Provide the (x, y) coordinate of the cell's center where the given text is located.  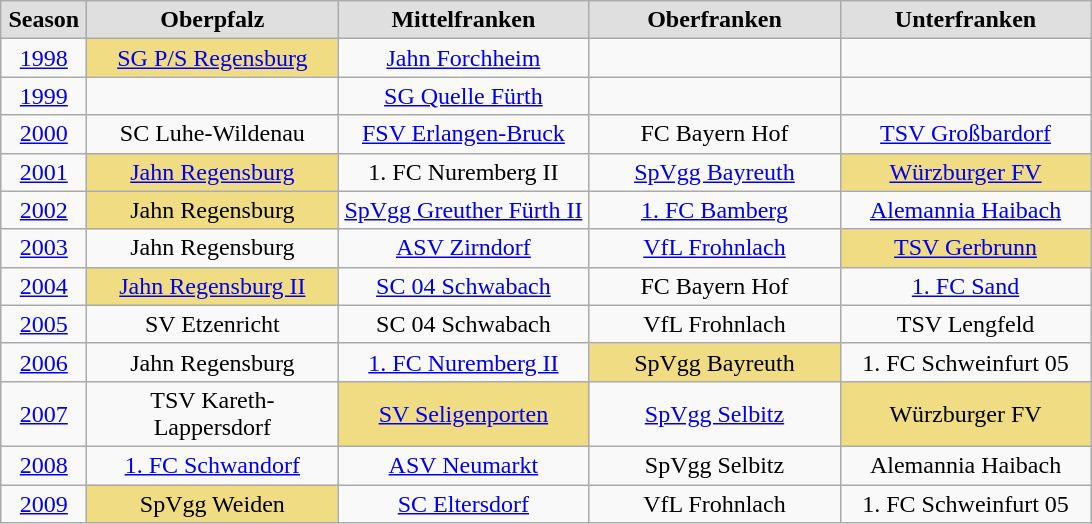
1. FC Bamberg (714, 210)
1. FC Schwandorf (212, 465)
2006 (44, 362)
Jahn Regensburg II (212, 286)
Unterfranken (966, 20)
2007 (44, 414)
SC Eltersdorf (464, 503)
2008 (44, 465)
SV Etzenricht (212, 324)
Season (44, 20)
Jahn Forchheim (464, 58)
1998 (44, 58)
SpVgg Greuther Fürth II (464, 210)
2002 (44, 210)
2009 (44, 503)
2001 (44, 172)
2003 (44, 248)
TSV Großbardorf (966, 134)
2004 (44, 286)
SC Luhe-Wildenau (212, 134)
2005 (44, 324)
Oberpfalz (212, 20)
SG P/S Regensburg (212, 58)
SpVgg Weiden (212, 503)
TSV Kareth-Lappersdorf (212, 414)
1999 (44, 96)
ASV Zirndorf (464, 248)
Oberfranken (714, 20)
SG Quelle Fürth (464, 96)
SV Seligenporten (464, 414)
Mittelfranken (464, 20)
FSV Erlangen-Bruck (464, 134)
TSV Lengfeld (966, 324)
2000 (44, 134)
TSV Gerbrunn (966, 248)
ASV Neumarkt (464, 465)
1. FC Sand (966, 286)
